Return the (X, Y) coordinate for the center point of the cell that contains the specified text.  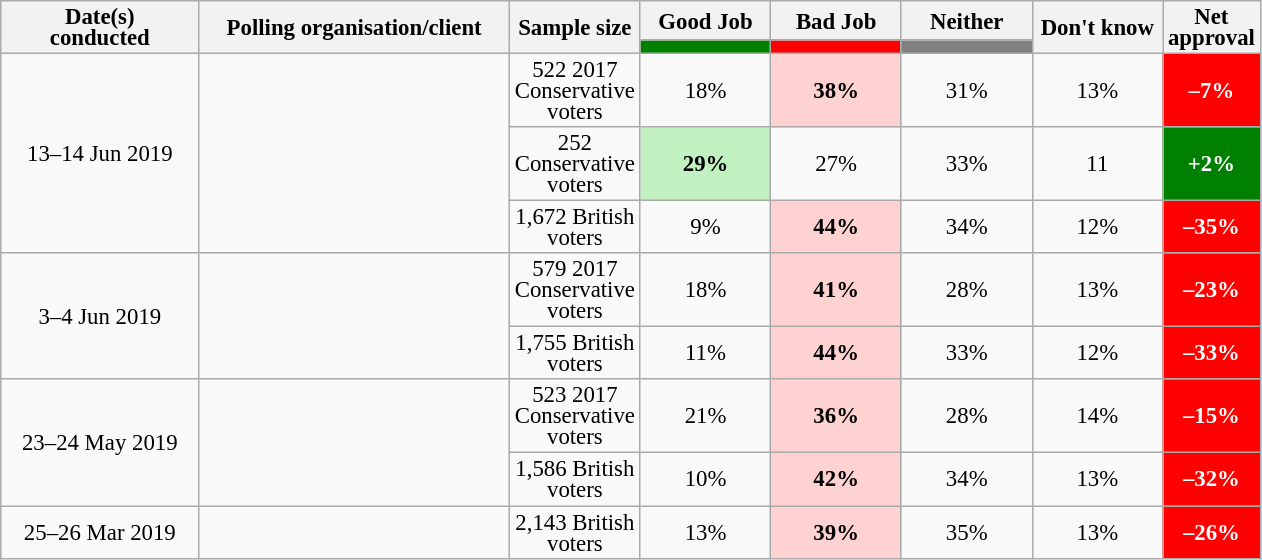
Polling organisation/client (354, 28)
523 2017 Conservative voters (574, 417)
10% (706, 480)
38% (836, 91)
25–26 Mar 2019 (100, 532)
11 (1098, 164)
3–4 Jun 2019 (100, 316)
9% (706, 228)
–32% (1212, 480)
23–24 May 2019 (100, 443)
14% (1098, 417)
–7% (1212, 91)
35% (966, 532)
Sample size (574, 28)
41% (836, 290)
–33% (1212, 354)
1,755 British voters (574, 354)
Date(s)conducted (100, 28)
36% (836, 417)
Neither (966, 20)
Don't know (1098, 28)
–26% (1212, 532)
–35% (1212, 228)
21% (706, 417)
Bad Job (836, 20)
39% (836, 532)
+2% (1212, 164)
27% (836, 164)
11% (706, 354)
–15% (1212, 417)
579 2017 Conservative voters (574, 290)
29% (706, 164)
Net approval (1212, 28)
31% (966, 91)
2,143 British voters (574, 532)
42% (836, 480)
522 2017 Conservative voters (574, 91)
–23% (1212, 290)
1,586 British voters (574, 480)
13–14 Jun 2019 (100, 154)
1,672 British voters (574, 228)
252 Conservative voters (574, 164)
Good Job (706, 20)
